Locate the cell with the specified text and output its [x, y] center coordinate. 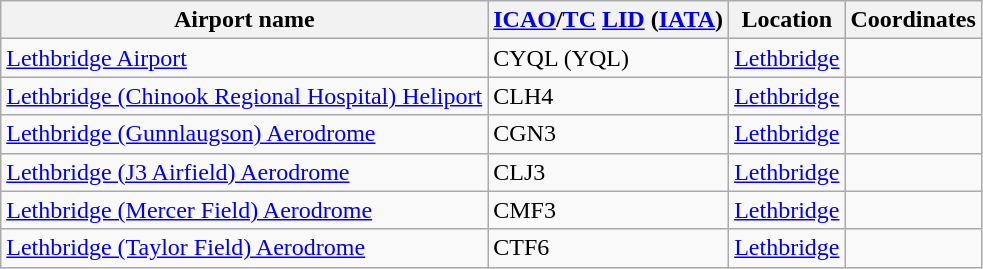
CTF6 [608, 248]
Lethbridge (Mercer Field) Aerodrome [244, 210]
Lethbridge (Taylor Field) Aerodrome [244, 248]
ICAO/TC LID (IATA) [608, 20]
Airport name [244, 20]
Lethbridge (Chinook Regional Hospital) Heliport [244, 96]
Coordinates [913, 20]
Lethbridge Airport [244, 58]
Lethbridge (Gunnlaugson) Aerodrome [244, 134]
CMF3 [608, 210]
CGN3 [608, 134]
Location [787, 20]
CLH4 [608, 96]
Lethbridge (J3 Airfield) Aerodrome [244, 172]
CLJ3 [608, 172]
CYQL (YQL) [608, 58]
